Pinpoint the cell where the given text exists, returning its [x, y] midpoint coordinate. 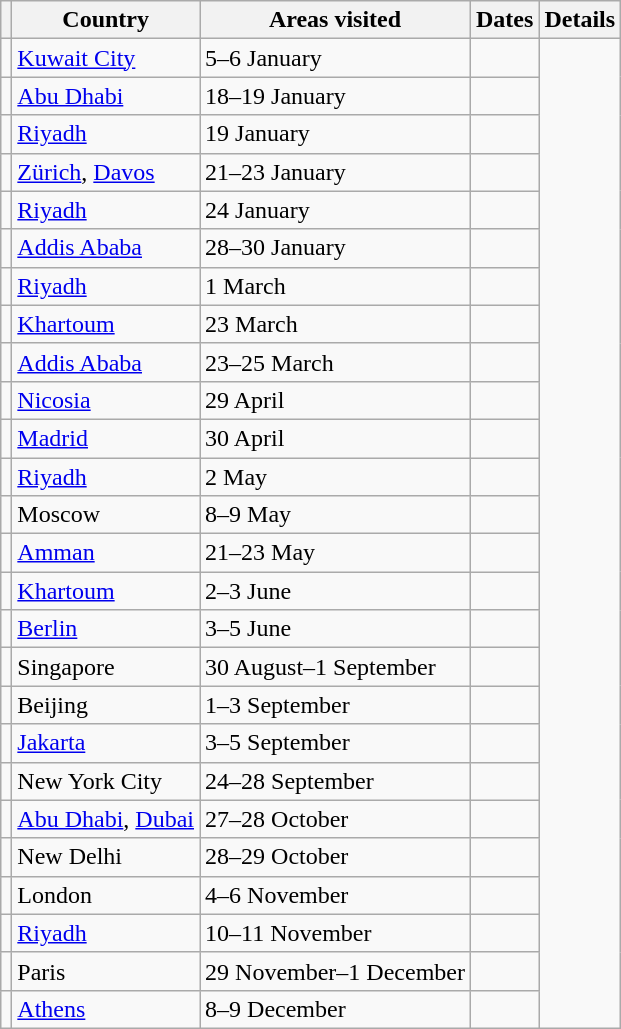
8–9 May [336, 515]
Abu Dhabi [106, 96]
Abu Dhabi, Dubai [106, 819]
29 April [336, 400]
10–11 November [336, 933]
29 November–1 December [336, 971]
1 March [336, 286]
1–3 September [336, 705]
Dates [504, 20]
21–23 May [336, 553]
21–23 January [336, 172]
5–6 January [336, 58]
24 January [336, 210]
23 March [336, 324]
Athens [106, 1009]
3–5 June [336, 629]
24–28 September [336, 781]
Berlin [106, 629]
Kuwait City [106, 58]
2–3 June [336, 591]
28–29 October [336, 857]
New Delhi [106, 857]
Areas visited [336, 20]
23–25 March [336, 362]
4–6 November [336, 895]
Moscow [106, 515]
Zürich, Davos [106, 172]
Madrid [106, 438]
28–30 January [336, 248]
Amman [106, 553]
Details [580, 20]
2 May [336, 477]
Jakarta [106, 743]
London [106, 895]
Singapore [106, 667]
New York City [106, 781]
8–9 December [336, 1009]
Country [106, 20]
19 January [336, 134]
Paris [106, 971]
Beijing [106, 705]
3–5 September [336, 743]
30 April [336, 438]
Nicosia [106, 400]
27–28 October [336, 819]
18–19 January [336, 96]
30 August–1 September [336, 667]
